Search for the cell housing the specified text and yield its [x, y] center coordinate. 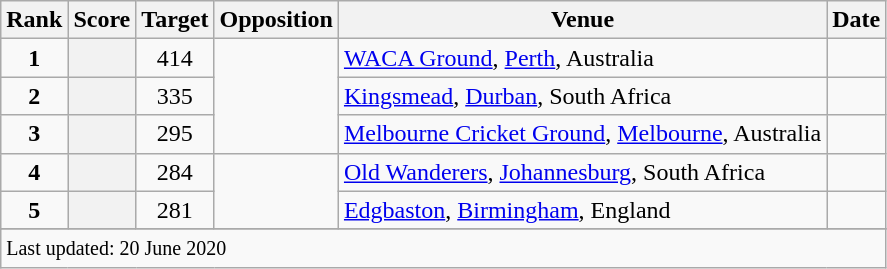
Melbourne Cricket Ground, Melbourne, Australia [582, 134]
335 [175, 96]
Rank [34, 20]
WACA Ground, Perth, Australia [582, 58]
Edgbaston, Birmingham, England [582, 210]
4 [34, 172]
Score [102, 20]
Old Wanderers, Johannesburg, South Africa [582, 172]
414 [175, 58]
2 [34, 96]
Venue [582, 20]
Target [175, 20]
Last updated: 20 June 2020 [444, 248]
281 [175, 210]
Kingsmead, Durban, South Africa [582, 96]
284 [175, 172]
3 [34, 134]
Date [856, 20]
5 [34, 210]
Opposition [276, 20]
295 [175, 134]
1 [34, 58]
